Scan for the cell matching the given text and deliver its [x, y] coordinate at center. 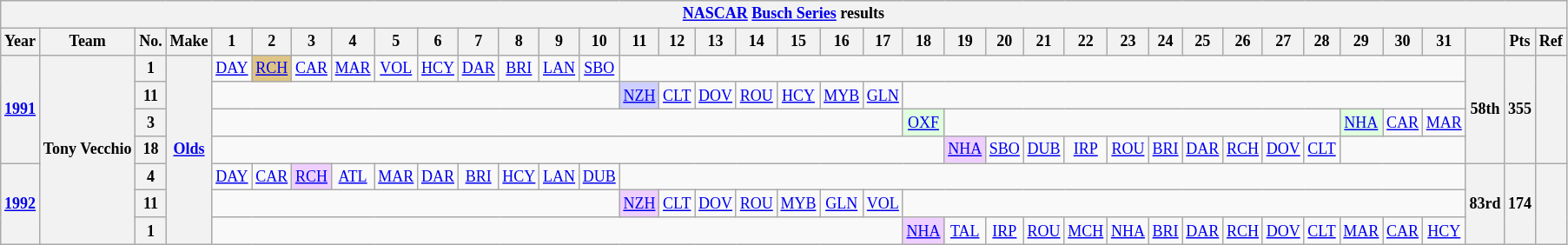
Team [87, 42]
29 [1361, 42]
19 [965, 42]
28 [1322, 42]
6 [438, 42]
174 [1520, 204]
20 [1005, 42]
OXF [923, 122]
MCH [1086, 231]
58th [1485, 109]
30 [1403, 42]
24 [1166, 42]
7 [478, 42]
25 [1202, 42]
5 [396, 42]
23 [1128, 42]
8 [519, 42]
31 [1444, 42]
21 [1044, 42]
1992 [21, 204]
27 [1283, 42]
10 [599, 42]
NASCAR Busch Series results [784, 14]
TAL [965, 231]
No. [151, 42]
9 [559, 42]
355 [1520, 109]
12 [678, 42]
Year [21, 42]
14 [756, 42]
Pts [1520, 42]
26 [1243, 42]
ATL [353, 177]
83rd [1485, 204]
15 [798, 42]
13 [716, 42]
1991 [21, 109]
Tony Vecchio [87, 149]
17 [883, 42]
Ref [1551, 42]
Olds [189, 149]
Make [189, 42]
2 [272, 42]
16 [842, 42]
22 [1086, 42]
